Scan for the cell matching the given text and deliver its (x, y) coordinate at center. 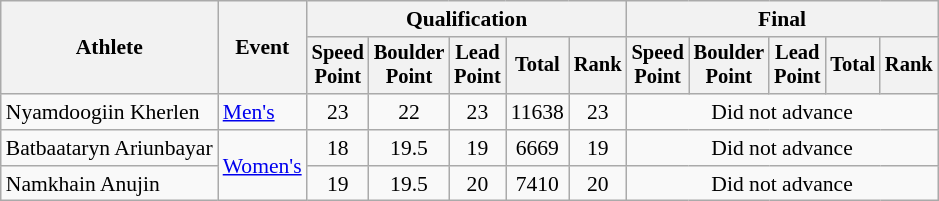
22 (409, 112)
19.5 (409, 148)
Men's (262, 112)
18 (338, 148)
6669 (538, 148)
Qualification (467, 19)
Nyamdoogiin Kherlen (110, 112)
Final (782, 19)
Event (262, 48)
11638 (538, 112)
Batbaataryn Ariunbayar (110, 148)
Athlete (110, 48)
Women's (262, 166)
